Output the (X, Y) coordinate of the center of the cell containing the given text.  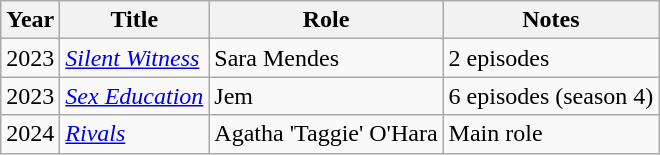
6 episodes (season 4) (551, 96)
Year (30, 20)
Jem (326, 96)
Rivals (134, 134)
2 episodes (551, 58)
Role (326, 20)
Sara Mendes (326, 58)
Sex Education (134, 96)
Title (134, 20)
Main role (551, 134)
Silent Witness (134, 58)
Notes (551, 20)
2024 (30, 134)
Agatha 'Taggie' O'Hara (326, 134)
